From the cell containing the given text, extract its center point as (X, Y) coordinate. 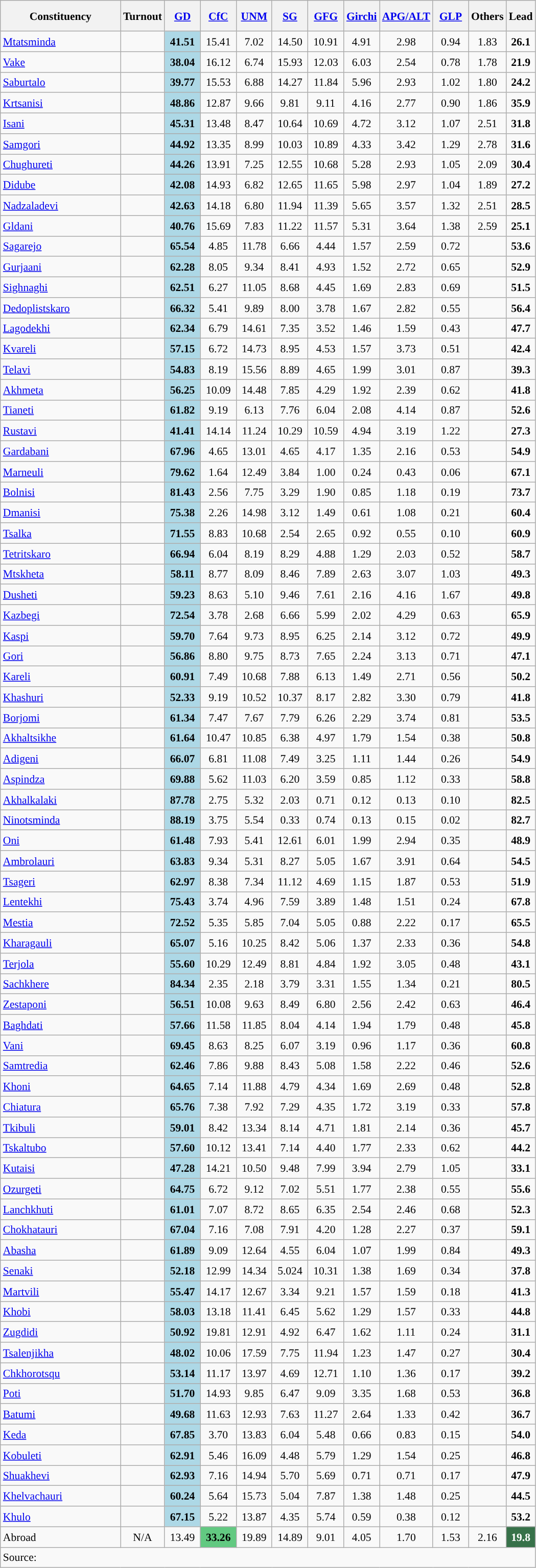
19.81 (218, 1332)
2.08 (362, 410)
56.25 (182, 390)
42.08 (182, 185)
1.04 (451, 185)
9.46 (290, 595)
37.8 (521, 1271)
9.63 (254, 1004)
27.2 (521, 185)
16.09 (254, 1455)
0.35 (451, 840)
50.8 (521, 738)
3.25 (326, 759)
4.96 (254, 902)
80.5 (521, 984)
Gori (60, 656)
7.86 (218, 1066)
14.34 (254, 1271)
4.48 (290, 1455)
12.61 (290, 840)
55.60 (182, 963)
1.52 (362, 267)
0.37 (451, 1229)
Constituency (60, 16)
50.2 (521, 677)
12.91 (254, 1332)
Tskaltubo (60, 1148)
33.1 (521, 1168)
Senaki (60, 1271)
4.45 (326, 287)
7.47 (218, 717)
2.79 (406, 1168)
61.34 (182, 717)
SG (290, 16)
10.91 (326, 41)
87.78 (182, 800)
5.08 (326, 1066)
1.02 (451, 82)
48.9 (521, 840)
39.3 (521, 369)
11.65 (326, 185)
7.08 (254, 1229)
6.81 (218, 759)
5.54 (254, 820)
11.08 (254, 759)
4.40 (326, 1148)
Ozurgeti (60, 1189)
7.93 (218, 840)
3.84 (290, 472)
0.68 (451, 1209)
7.35 (290, 328)
53.6 (521, 246)
14.94 (254, 1476)
61.01 (182, 1209)
Vani (60, 1045)
72.52 (182, 923)
5.04 (290, 1496)
0.79 (451, 697)
13.91 (218, 164)
53.2 (521, 1516)
14.89 (290, 1537)
14.18 (218, 205)
51.5 (521, 287)
11.78 (254, 246)
4.94 (362, 431)
Samgori (60, 144)
47.28 (182, 1168)
13.49 (182, 1537)
55.6 (521, 1189)
12.71 (326, 1373)
0.64 (451, 861)
Isani (60, 124)
APG/ALT (406, 16)
Abroad (60, 1537)
2.63 (362, 574)
Khulo (60, 1516)
7.91 (290, 1229)
Sagarejo (60, 246)
1.37 (362, 943)
53.5 (521, 717)
13.48 (218, 124)
61.48 (182, 840)
Poti (60, 1393)
1.53 (451, 1537)
11.85 (254, 1025)
40.76 (182, 226)
4.88 (326, 553)
0.51 (451, 349)
2.69 (406, 1087)
60.9 (521, 533)
4.92 (290, 1332)
Others (487, 16)
57.60 (182, 1148)
12.67 (254, 1291)
8.65 (290, 1209)
Saburtalo (60, 82)
47.7 (521, 328)
7.64 (218, 636)
UNM (254, 16)
9.21 (326, 1291)
5.48 (326, 1435)
2.94 (406, 840)
65.07 (182, 943)
10.69 (326, 124)
5.46 (218, 1455)
Mtskheta (60, 574)
1.87 (406, 881)
9.88 (254, 1066)
2.97 (406, 185)
4.55 (290, 1250)
Chokhatauri (60, 1229)
Zestaponi (60, 1004)
5.96 (362, 82)
Turnout (143, 16)
7.76 (290, 410)
Shuakhevi (60, 1476)
3.29 (290, 492)
50.92 (182, 1332)
6.03 (362, 62)
1.89 (487, 185)
0.74 (326, 820)
42.63 (182, 205)
0.84 (451, 1250)
4.79 (290, 1087)
Girchi (362, 16)
Tsageri (60, 881)
3.35 (362, 1393)
4.05 (362, 1537)
12.03 (326, 62)
0.27 (451, 1353)
Khobi (60, 1312)
Chkhorotsqu (60, 1373)
11.03 (254, 779)
6.88 (254, 82)
15.93 (290, 62)
45.7 (521, 1127)
2.26 (218, 513)
Tsalka (60, 533)
5.06 (326, 943)
65.76 (182, 1107)
3.31 (326, 984)
36.7 (521, 1414)
8.05 (218, 267)
6.26 (326, 717)
59.1 (521, 1229)
10.47 (218, 738)
4.93 (326, 267)
0.34 (451, 1271)
Tsalenjikha (60, 1353)
2.18 (254, 984)
5.22 (218, 1516)
60.91 (182, 677)
Tetritskaro (60, 553)
54.8 (521, 943)
5.98 (362, 185)
59.70 (182, 636)
Didube (60, 185)
57.8 (521, 1107)
Dusheti (60, 595)
11.41 (254, 1312)
4.84 (326, 963)
Borjomi (60, 717)
5.024 (290, 1271)
Kaspi (60, 636)
CfC (218, 16)
Adigeni (60, 759)
Rustavi (60, 431)
3.13 (406, 656)
3.91 (406, 861)
Ninotsminda (60, 820)
49.8 (521, 595)
10.52 (254, 697)
0.69 (451, 287)
15.73 (254, 1496)
45.8 (521, 1025)
6.82 (254, 185)
47.9 (521, 1476)
Akhmeta (60, 390)
6.38 (290, 738)
71.55 (182, 533)
6.27 (218, 287)
7.85 (290, 390)
Telavi (60, 369)
GFG (326, 16)
1.03 (451, 574)
61.64 (182, 738)
0.66 (362, 1435)
62.51 (182, 287)
8.89 (290, 369)
Sighnaghi (60, 287)
57.15 (182, 349)
0.92 (362, 533)
7.61 (326, 595)
15.53 (218, 82)
5.51 (326, 1189)
0.52 (451, 553)
3.89 (326, 902)
0.26 (451, 759)
5.99 (326, 615)
1.44 (406, 759)
Lanchkhuti (60, 1209)
8.81 (290, 963)
10.06 (218, 1353)
3.75 (218, 820)
1.86 (487, 103)
Khashuri (60, 697)
3.64 (406, 226)
12.55 (290, 164)
1.35 (362, 451)
Tkibuli (60, 1127)
8.80 (218, 656)
59.23 (182, 595)
73.7 (521, 492)
0.02 (451, 820)
N/A (143, 1537)
2.98 (406, 41)
44.26 (182, 164)
7.63 (290, 1414)
GLP (451, 16)
4.97 (326, 738)
11.63 (218, 1414)
3.30 (406, 697)
11.22 (290, 226)
9.81 (290, 103)
2.65 (326, 533)
67.04 (182, 1229)
9.66 (254, 103)
Sachkhere (60, 984)
2.35 (218, 984)
3.42 (406, 144)
3.70 (218, 1435)
8.77 (218, 574)
4.34 (326, 1087)
0.65 (451, 267)
36.8 (521, 1393)
0.56 (451, 677)
11.88 (254, 1087)
62.34 (182, 328)
14.14 (218, 431)
8.04 (290, 1025)
75.38 (182, 513)
Tianeti (60, 410)
56.4 (521, 308)
Chiatura (60, 1107)
8.68 (290, 287)
41.3 (521, 1291)
5.10 (254, 595)
64.75 (182, 1189)
58.11 (182, 574)
3.73 (406, 349)
19.8 (521, 1537)
11.58 (218, 1025)
62.46 (182, 1066)
1.12 (406, 779)
67.8 (521, 902)
2.09 (487, 164)
13.97 (254, 1373)
Source: (268, 1557)
4.53 (326, 349)
7.83 (254, 226)
56.86 (182, 656)
59.01 (182, 1127)
Gardabani (60, 451)
46.4 (521, 1004)
79.62 (182, 472)
Lagodekhi (60, 328)
1.00 (326, 472)
Kobuleti (60, 1455)
67.96 (182, 451)
16.12 (218, 62)
1.22 (451, 431)
1.08 (406, 513)
84.34 (182, 984)
66.32 (182, 308)
14.98 (254, 513)
Marneuli (60, 472)
Bolnisi (60, 492)
10.50 (254, 1168)
54.0 (521, 1435)
6.74 (254, 62)
27.3 (521, 431)
15.41 (218, 41)
11.05 (254, 287)
66.07 (182, 759)
2.71 (406, 677)
Mtatsminda (60, 41)
52.3 (521, 1209)
8.27 (290, 861)
4.71 (326, 1127)
2.39 (406, 390)
67.1 (521, 472)
31.6 (521, 144)
14.21 (218, 1168)
3.94 (362, 1168)
3.05 (406, 963)
Oni (60, 840)
12.64 (254, 1250)
7.59 (290, 902)
52.9 (521, 267)
13.18 (218, 1312)
1.18 (406, 492)
Akhaltsikhe (60, 738)
10.09 (218, 390)
1.81 (362, 1127)
1.90 (326, 492)
9.75 (254, 656)
9.89 (254, 308)
12.87 (218, 103)
4.85 (218, 246)
10.03 (290, 144)
0.90 (451, 103)
1.94 (362, 1025)
7.25 (254, 164)
9.12 (254, 1189)
14.73 (254, 349)
1.80 (487, 82)
8.83 (218, 533)
41.41 (182, 431)
52.33 (182, 697)
2.24 (362, 656)
6.79 (218, 328)
47.1 (521, 656)
0.42 (451, 1414)
2.72 (406, 267)
15.69 (218, 226)
13.35 (218, 144)
13.87 (254, 1516)
3.59 (326, 779)
2.78 (487, 144)
5.69 (326, 1476)
8.99 (254, 144)
Keda (60, 1435)
6.01 (326, 840)
10.25 (254, 943)
10.31 (326, 1271)
8.00 (290, 308)
64.65 (182, 1087)
Martvili (60, 1291)
65.5 (521, 923)
69.88 (182, 779)
0.83 (406, 1435)
Zugdidi (60, 1332)
15.56 (254, 369)
14.50 (290, 41)
53.14 (182, 1373)
13.01 (254, 451)
14.48 (254, 390)
42.4 (521, 349)
3.57 (406, 205)
Khelvachauri (60, 1496)
6.20 (290, 779)
10.37 (290, 697)
28.5 (521, 205)
88.19 (182, 820)
2.46 (406, 1209)
1.17 (406, 1045)
0.46 (451, 1066)
1.55 (362, 984)
2.29 (362, 717)
8.25 (254, 1045)
8.09 (254, 574)
Kazbegi (60, 615)
39.77 (182, 82)
25.1 (521, 226)
4.91 (362, 41)
24.2 (521, 82)
5.64 (218, 1496)
44.8 (521, 1312)
31.1 (521, 1332)
4.72 (362, 124)
9.11 (326, 103)
10.08 (218, 1004)
2.64 (362, 1414)
Nadzaladevi (60, 205)
1.64 (218, 472)
1.36 (406, 1373)
Mestia (60, 923)
52.8 (521, 1087)
60.24 (182, 1496)
Samtredia (60, 1066)
0.81 (451, 717)
12.65 (290, 185)
31.8 (521, 124)
1.32 (451, 205)
7.99 (326, 1168)
82.7 (521, 820)
11.12 (290, 881)
0.59 (362, 1516)
9.48 (290, 1168)
1.15 (362, 881)
8.49 (290, 1004)
51.70 (182, 1393)
26.1 (521, 41)
44.5 (521, 1496)
7.29 (290, 1107)
2.42 (406, 1004)
44.2 (521, 1148)
1.78 (487, 62)
1.47 (406, 1353)
58.7 (521, 553)
10.64 (290, 124)
7.92 (254, 1107)
10.59 (326, 431)
Akhalkalaki (60, 800)
Dmanisi (60, 513)
44.92 (182, 144)
0.88 (362, 923)
Kutaisi (60, 1168)
11.57 (326, 226)
6.45 (290, 1312)
46.8 (521, 1455)
49.68 (182, 1414)
67.85 (182, 1435)
3.01 (406, 369)
5.79 (326, 1455)
7.67 (254, 717)
14.17 (218, 1291)
12.99 (218, 1271)
Terjola (60, 963)
1.70 (406, 1537)
Abasha (60, 1250)
Batumi (60, 1414)
10.89 (326, 144)
13.34 (254, 1127)
5.28 (362, 164)
1.34 (406, 984)
7.38 (218, 1107)
7.07 (218, 1209)
8.41 (290, 267)
Vake (60, 62)
75.43 (182, 902)
7.88 (290, 677)
7.34 (254, 881)
GD (182, 16)
5.35 (218, 923)
1.10 (362, 1373)
58.8 (521, 779)
2.38 (406, 1189)
13.83 (254, 1435)
7.79 (290, 717)
Baghdati (60, 1025)
2.27 (406, 1229)
62.97 (182, 881)
6.25 (326, 636)
5.70 (290, 1476)
52.18 (182, 1271)
7.89 (326, 574)
62.28 (182, 267)
8.47 (254, 124)
41.51 (182, 41)
Dedoplistskaro (60, 308)
8.46 (290, 574)
3.34 (290, 1291)
19.89 (254, 1537)
8.29 (290, 553)
1.83 (487, 41)
54.83 (182, 369)
48.86 (182, 103)
51.9 (521, 881)
55.47 (182, 1291)
8.17 (326, 697)
Lentekhi (60, 902)
1.28 (362, 1229)
9.73 (254, 636)
57.66 (182, 1025)
61.89 (182, 1250)
54.5 (521, 861)
11.17 (218, 1373)
5.65 (362, 205)
0.19 (451, 492)
2.75 (218, 800)
7.87 (326, 1496)
49.9 (521, 636)
Gurjaani (60, 267)
Kharagauli (60, 943)
11.27 (326, 1414)
5.32 (254, 800)
69.45 (182, 1045)
38.04 (182, 62)
9.01 (326, 1537)
Chughureti (60, 164)
3.07 (406, 574)
11.24 (254, 431)
7.04 (290, 923)
11.84 (326, 82)
8.38 (218, 881)
Krtsanisi (60, 103)
72.54 (182, 615)
0.18 (451, 1291)
81.43 (182, 492)
60.8 (521, 1045)
1.51 (406, 902)
5.85 (254, 923)
Aspindza (60, 779)
6.07 (290, 1045)
45.31 (182, 124)
1.46 (362, 328)
0.61 (362, 513)
0.06 (451, 472)
62.91 (182, 1455)
Lead (521, 16)
1.62 (362, 1332)
8.73 (290, 656)
13.41 (254, 1148)
2.77 (406, 103)
3.52 (326, 328)
14.27 (290, 82)
60.4 (521, 513)
0.96 (362, 1045)
4.20 (326, 1229)
0.94 (451, 41)
21.9 (521, 62)
58.03 (182, 1312)
4.33 (362, 144)
65.9 (521, 615)
8.72 (254, 1209)
65.54 (182, 246)
6.35 (326, 1209)
10.12 (218, 1148)
14.61 (254, 328)
10.85 (254, 738)
43.1 (521, 963)
4.17 (326, 451)
35.9 (521, 103)
11.39 (326, 205)
7.65 (326, 656)
Kvareli (60, 349)
56.51 (182, 1004)
Khoni (60, 1087)
2.02 (362, 615)
17.59 (254, 1353)
1.33 (406, 1414)
Gldani (60, 226)
12.93 (254, 1414)
Kareli (60, 677)
48.02 (182, 1353)
8.14 (290, 1127)
8.43 (290, 1066)
1.58 (362, 1066)
2.83 (406, 287)
66.94 (182, 553)
39.2 (521, 1373)
5.16 (218, 943)
82.5 (521, 800)
2.68 (254, 615)
9.85 (254, 1393)
62.93 (182, 1476)
61.82 (182, 410)
Ambrolauri (60, 861)
33.26 (218, 1537)
4.44 (326, 246)
3.79 (290, 984)
67.15 (182, 1516)
1.72 (362, 1107)
5.74 (326, 1516)
63.83 (182, 861)
1.68 (406, 1393)
1.23 (362, 1353)
0.78 (451, 62)
